Detect which cell encompasses the target text, then output its (x, y) center coordinate. 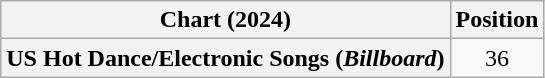
36 (497, 58)
Position (497, 20)
US Hot Dance/Electronic Songs (Billboard) (226, 58)
Chart (2024) (226, 20)
